Provide the (x, y) coordinate of the cell's center where the given text is located.  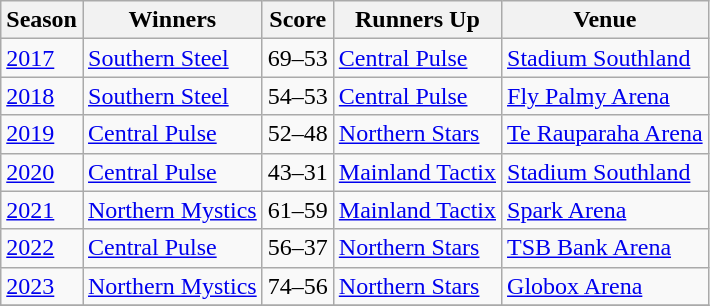
Season (42, 20)
2023 (42, 286)
Runners Up (417, 20)
Venue (606, 20)
Spark Arena (606, 210)
2017 (42, 58)
43–31 (298, 172)
52–48 (298, 134)
Fly Palmy Arena (606, 96)
56–37 (298, 248)
2021 (42, 210)
74–56 (298, 286)
69–53 (298, 58)
Winners (172, 20)
Score (298, 20)
2018 (42, 96)
2020 (42, 172)
Te Rauparaha Arena (606, 134)
54–53 (298, 96)
Globox Arena (606, 286)
2022 (42, 248)
2019 (42, 134)
TSB Bank Arena (606, 248)
61–59 (298, 210)
